Locate the cell with the specified text and output its (X, Y) center coordinate. 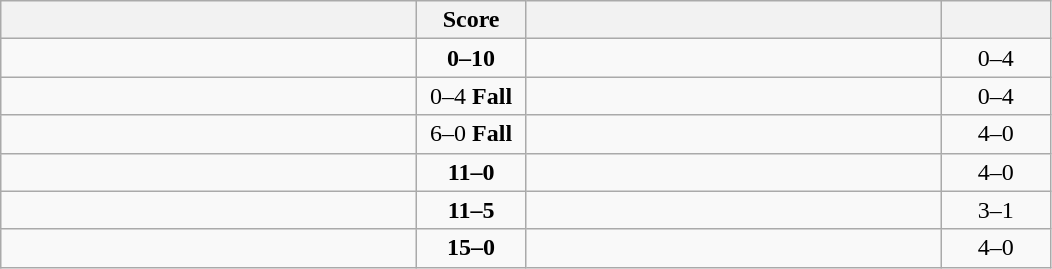
6–0 Fall (472, 134)
11–0 (472, 172)
0–4 Fall (472, 96)
3–1 (996, 210)
Score (472, 20)
11–5 (472, 210)
15–0 (472, 248)
0–10 (472, 58)
